Extract the (X, Y) coordinate from the center of the cell holding the provided text.  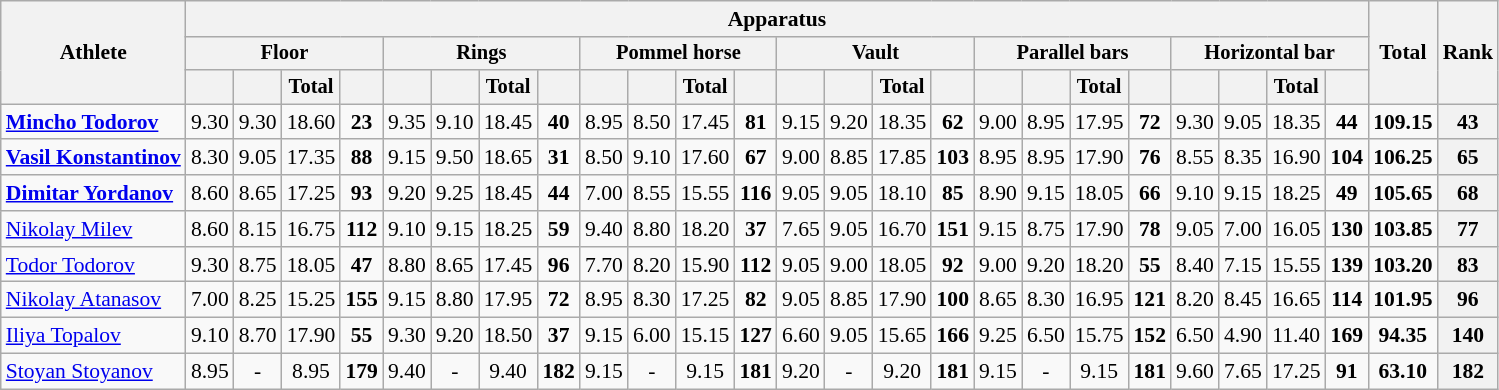
4.90 (1243, 336)
81 (756, 122)
104 (1348, 158)
114 (1348, 300)
169 (1348, 336)
7.15 (1243, 265)
Nikolay Milev (94, 229)
103 (952, 158)
Floor (284, 54)
101.95 (1402, 300)
Athlete (94, 52)
Nikolay Atanasov (94, 300)
23 (362, 122)
Horizontal bar (1270, 54)
179 (362, 372)
7.70 (604, 265)
16.05 (1296, 229)
65 (1468, 158)
67 (756, 158)
121 (1150, 300)
59 (558, 229)
Stoyan Stoyanov (94, 372)
63.10 (1402, 372)
77 (1468, 229)
18.50 (508, 336)
130 (1348, 229)
15.25 (312, 300)
92 (952, 265)
91 (1348, 372)
8.35 (1243, 158)
105.65 (1402, 193)
8.90 (998, 193)
16.75 (312, 229)
Todor Todorov (94, 265)
139 (1348, 265)
47 (362, 265)
103.85 (1402, 229)
Dimitar Yordanov (94, 193)
8.40 (1195, 265)
76 (1150, 158)
11.40 (1296, 336)
8.15 (258, 229)
Parallel bars (1072, 54)
18.10 (902, 193)
16.90 (1296, 158)
Rings (482, 54)
106.25 (1402, 158)
8.25 (258, 300)
116 (756, 193)
Vasil Konstantinov (94, 158)
Vault (876, 54)
15.15 (706, 336)
Mincho Todorov (94, 122)
15.90 (706, 265)
93 (362, 193)
17.85 (902, 158)
6.60 (801, 336)
152 (1150, 336)
40 (558, 122)
49 (1348, 193)
Rank (1468, 52)
103.20 (1402, 265)
151 (952, 229)
9.60 (1195, 372)
66 (1150, 193)
17.35 (312, 158)
15.65 (902, 336)
Iliya Topalov (94, 336)
17.60 (706, 158)
83 (1468, 265)
88 (362, 158)
Apparatus (777, 19)
78 (1150, 229)
109.15 (1402, 122)
8.45 (1243, 300)
31 (558, 158)
140 (1468, 336)
16.65 (1296, 300)
18.60 (312, 122)
15.75 (1100, 336)
8.70 (258, 336)
9.50 (455, 158)
6.00 (652, 336)
18.65 (508, 158)
43 (1468, 122)
166 (952, 336)
62 (952, 122)
9.35 (407, 122)
85 (952, 193)
Pommel horse (678, 54)
100 (952, 300)
82 (756, 300)
127 (756, 336)
68 (1468, 193)
94.35 (1402, 336)
155 (362, 300)
16.70 (902, 229)
16.95 (1100, 300)
